For the text-containing cell, return its midpoint in [x, y] coordinate format. 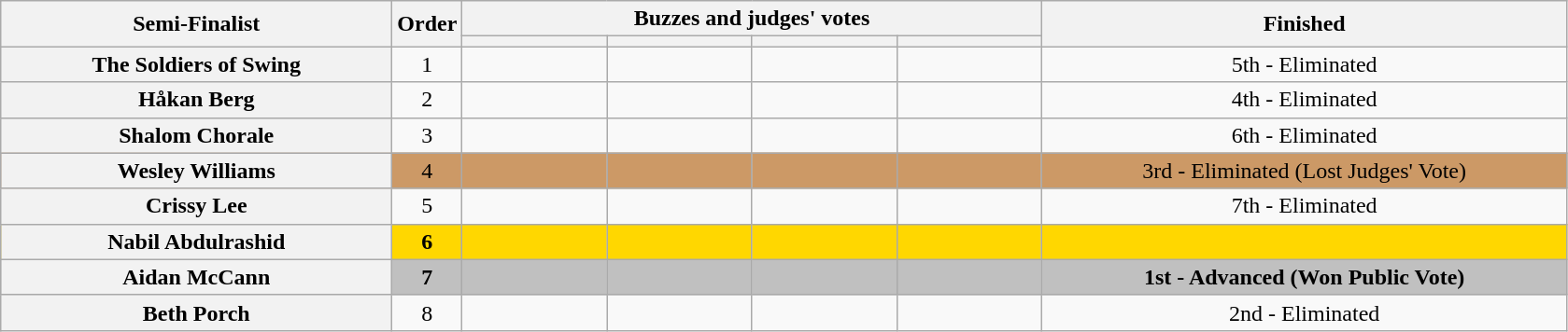
5th - Eliminated [1304, 64]
5 [428, 206]
Order [428, 24]
Crissy Lee [196, 206]
Aidan McCann [196, 277]
Finished [1304, 24]
8 [428, 312]
3rd - Eliminated (Lost Judges' Vote) [1304, 171]
Beth Porch [196, 312]
6th - Eliminated [1304, 135]
4 [428, 171]
Semi-Finalist [196, 24]
7 [428, 277]
1st - Advanced (Won Public Vote) [1304, 277]
Håkan Berg [196, 100]
2 [428, 100]
Shalom Chorale [196, 135]
Nabil Abdulrashid [196, 242]
6 [428, 242]
2nd - Eliminated [1304, 312]
1 [428, 64]
3 [428, 135]
Buzzes and judges' votes [752, 19]
7th - Eliminated [1304, 206]
4th - Eliminated [1304, 100]
Wesley Williams [196, 171]
The Soldiers of Swing [196, 64]
